Capture the cell that displays the provided text and extract its (X, Y) central coordinate. 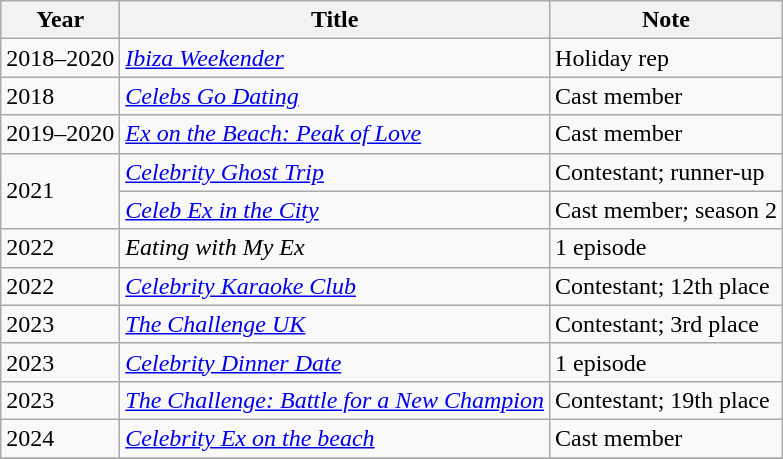
Celebrity Ghost Trip (335, 172)
The Challenge UK (335, 324)
Cast member; season 2 (666, 210)
Eating with My Ex (335, 248)
Contestant; 3rd place (666, 324)
Celebrity Ex on the beach (335, 438)
Celebs Go Dating (335, 96)
2018–2020 (60, 58)
Note (666, 20)
2018 (60, 96)
Holiday rep (666, 58)
Contestant; runner-up (666, 172)
Ibiza Weekender (335, 58)
Celeb Ex in the City (335, 210)
Year (60, 20)
The Challenge: Battle for a New Champion (335, 400)
Title (335, 20)
Contestant; 19th place (666, 400)
2019–2020 (60, 134)
Contestant; 12th place (666, 286)
Celebrity Karaoke Club (335, 286)
Celebrity Dinner Date (335, 362)
2024 (60, 438)
2021 (60, 191)
Ex on the Beach: Peak of Love (335, 134)
